Return (X, Y) of the center of cell containing provided text 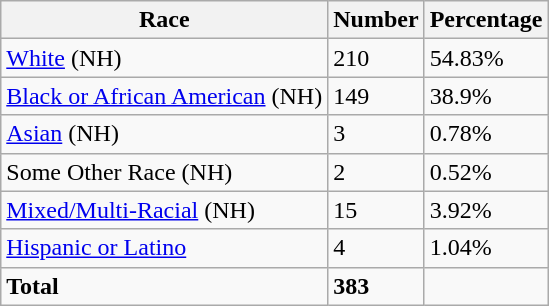
15 (376, 210)
54.83% (486, 58)
210 (376, 58)
Hispanic or Latino (164, 248)
3 (376, 134)
White (NH) (164, 58)
383 (376, 286)
Percentage (486, 20)
0.52% (486, 172)
38.9% (486, 96)
Race (164, 20)
4 (376, 248)
Some Other Race (NH) (164, 172)
2 (376, 172)
Black or African American (NH) (164, 96)
Mixed/Multi-Racial (NH) (164, 210)
Total (164, 286)
Asian (NH) (164, 134)
3.92% (486, 210)
1.04% (486, 248)
0.78% (486, 134)
Number (376, 20)
149 (376, 96)
